Scan for the cell matching the given text and deliver its (X, Y) coordinate at center. 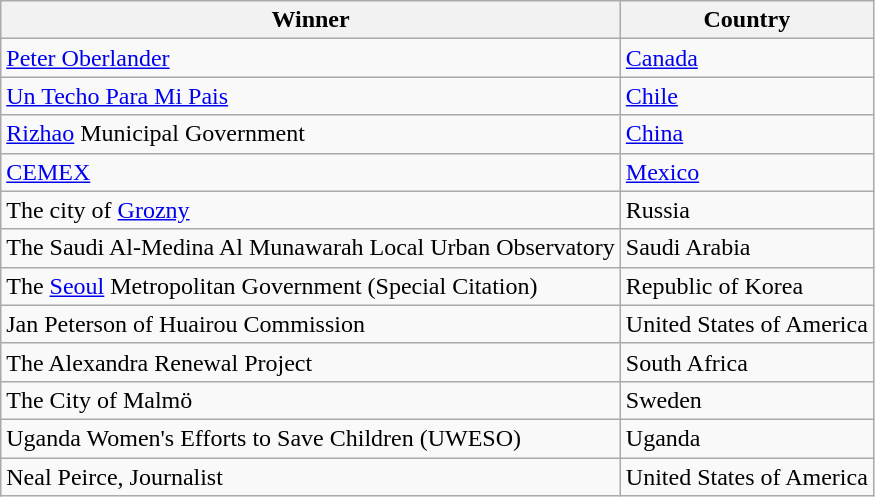
The city of Grozny (311, 210)
The Saudi Al-Medina Al Munawarah Local Urban Observatory (311, 248)
Canada (746, 58)
The Alexandra Renewal Project (311, 362)
Jan Peterson of Huairou Commission (311, 324)
Chile (746, 96)
The Seoul Metropolitan Government (Special Citation) (311, 286)
South Africa (746, 362)
Winner (311, 20)
CEMEX (311, 172)
Rizhao Municipal Government (311, 134)
Uganda (746, 438)
Neal Peirce, Journalist (311, 477)
Sweden (746, 400)
The City of Malmö (311, 400)
Saudi Arabia (746, 248)
Country (746, 20)
Peter Oberlander (311, 58)
Mexico (746, 172)
Un Techo Para Mi Pais (311, 96)
Uganda Women's Efforts to Save Children (UWESO) (311, 438)
Russia (746, 210)
Republic of Korea (746, 286)
China (746, 134)
